For the text-containing cell, return its midpoint in [X, Y] coordinate format. 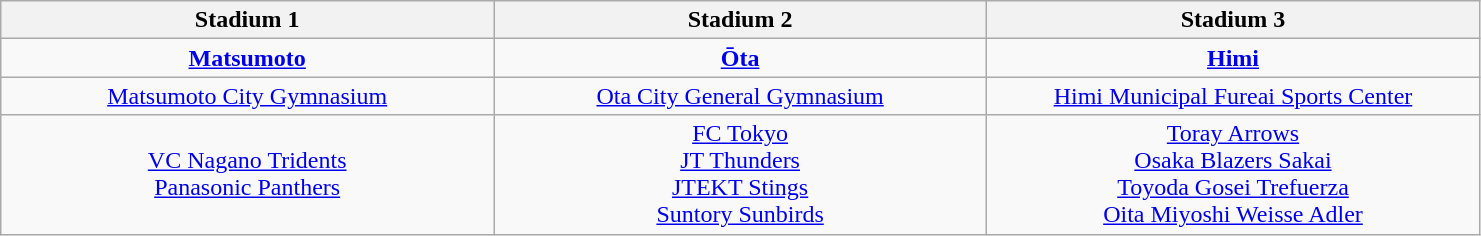
Matsumoto [248, 58]
FC TokyoJT Thunders JTEKT Stings Suntory Sunbirds [740, 174]
Himi [1234, 58]
Stadium 1 [248, 20]
Stadium 3 [1234, 20]
Ota City General Gymnasium [740, 96]
Himi Municipal Fureai Sports Center [1234, 96]
VC Nagano TridentsPanasonic Panthers [248, 174]
Stadium 2 [740, 20]
Toray Arrows Osaka Blazers Sakai Toyoda Gosei Trefuerza Oita Miyoshi Weisse Adler [1234, 174]
Ōta [740, 58]
Matsumoto City Gymnasium [248, 96]
